Output the [x, y] coordinate of the center of the cell containing the given text.  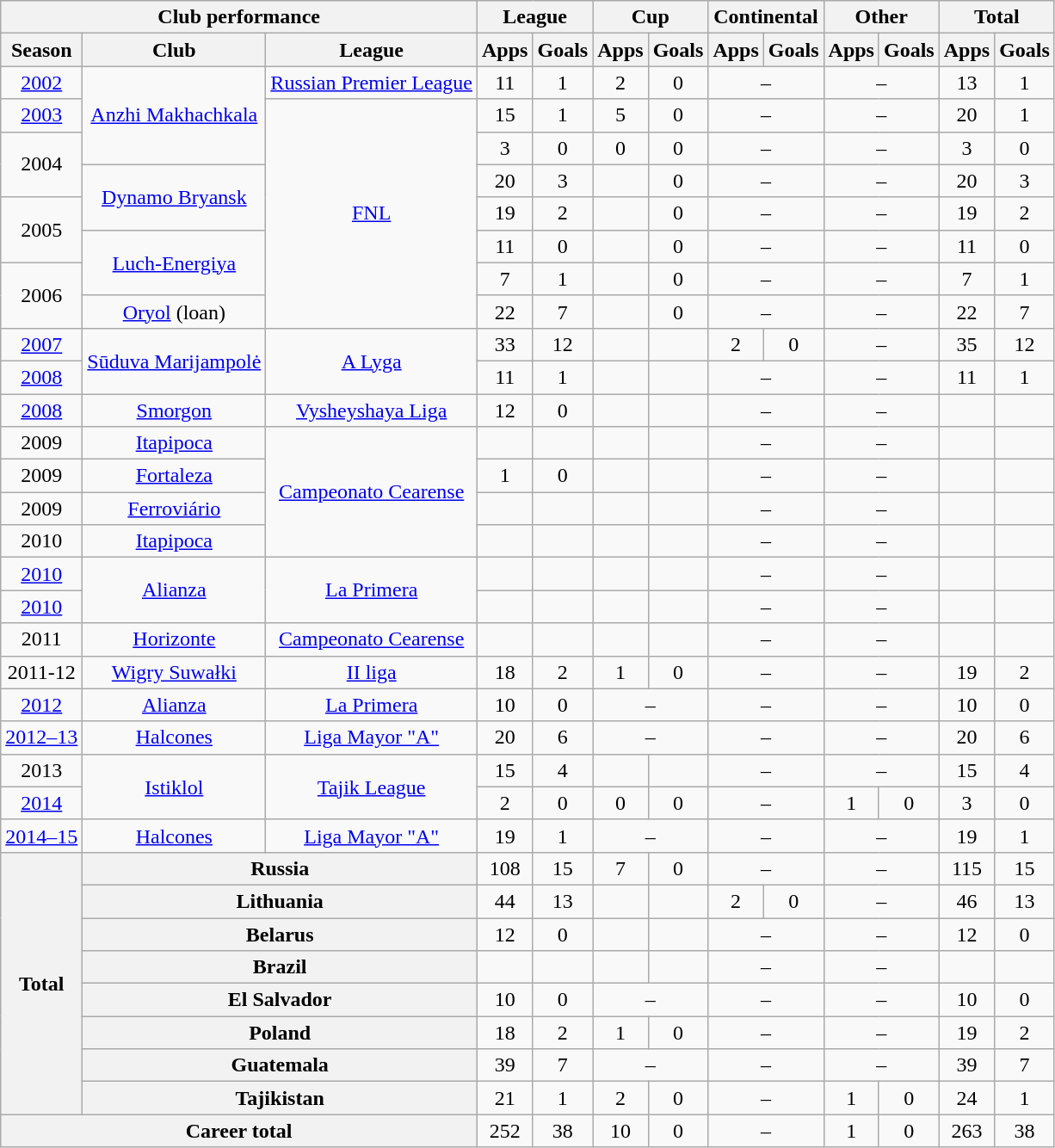
35 [966, 344]
Dynamo Bryansk [174, 197]
Club performance [239, 17]
Russia [281, 868]
El Salvador [281, 1000]
A Lyga [372, 361]
II liga [372, 672]
2006 [41, 295]
21 [505, 1098]
2005 [41, 230]
Guatemala [281, 1065]
2014 [41, 803]
263 [966, 1131]
2002 [41, 83]
115 [966, 868]
Smorgon [174, 410]
FNL [372, 213]
5 [620, 115]
Lithuania [281, 901]
2012 [41, 705]
Ferroviário [174, 509]
Tajik League [372, 787]
Fortaleza [174, 476]
Brazil [281, 967]
33 [505, 344]
44 [505, 901]
Luch-Energiya [174, 262]
Other [881, 17]
2004 [41, 164]
Poland [281, 1033]
Career total [239, 1131]
Anzhi Makhachkala [174, 115]
Tajikistan [281, 1098]
Horizonte [174, 639]
Cup [651, 17]
2013 [41, 770]
252 [505, 1131]
2011-12 [41, 672]
Belarus [281, 934]
24 [966, 1098]
Russian Premier League [372, 83]
Season [41, 50]
2011 [41, 639]
2003 [41, 115]
2012–13 [41, 738]
Club [174, 50]
2014–15 [41, 836]
108 [505, 868]
Continental [766, 17]
Istiklol [174, 787]
Wigry Suwałki [174, 672]
46 [966, 901]
Vysheyshaya Liga [372, 410]
Sūduva Marijampolė [174, 361]
2007 [41, 344]
Oryol (loan) [174, 312]
